For the text-containing cell, return its midpoint in (x, y) coordinate format. 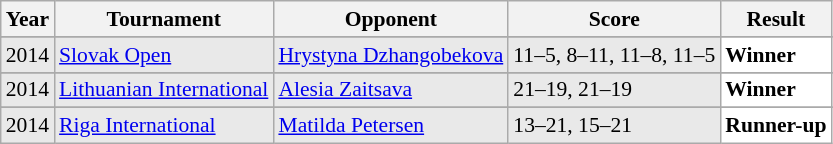
Hrystyna Dzhangobekova (390, 55)
13–21, 15–21 (614, 126)
Matilda Petersen (390, 126)
Alesia Zaitsava (390, 90)
Tournament (164, 19)
Lithuanian International (164, 90)
Year (28, 19)
Opponent (390, 19)
Runner-up (776, 126)
Result (776, 19)
11–5, 8–11, 11–8, 11–5 (614, 55)
Slovak Open (164, 55)
21–19, 21–19 (614, 90)
Riga International (164, 126)
Score (614, 19)
